Capture the cell that displays the provided text and extract its (X, Y) central coordinate. 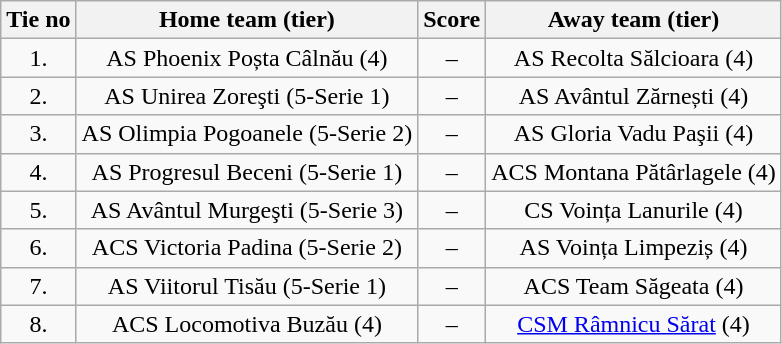
1. (38, 58)
Home team (tier) (247, 20)
AS Progresul Beceni (5-Serie 1) (247, 172)
ACS Locomotiva Buzău (4) (247, 324)
2. (38, 96)
AS Avântul Murgeşti (5-Serie 3) (247, 210)
AS Unirea Zoreşti (5-Serie 1) (247, 96)
6. (38, 248)
AS Gloria Vadu Paşii (4) (634, 134)
AS Viitorul Tisău (5-Serie 1) (247, 286)
AS Avântul Zărnești (4) (634, 96)
ACS Montana Pătârlagele (4) (634, 172)
ACS Victoria Padina (5-Serie 2) (247, 248)
AS Voința Limpeziș (4) (634, 248)
CS Voința Lanurile (4) (634, 210)
AS Olimpia Pogoanele (5-Serie 2) (247, 134)
5. (38, 210)
ACS Team Săgeata (4) (634, 286)
AS Phoenix Poșta Câlnău (4) (247, 58)
CSM Râmnicu Sărat (4) (634, 324)
8. (38, 324)
4. (38, 172)
Score (452, 20)
AS Recolta Sălcioara (4) (634, 58)
7. (38, 286)
Tie no (38, 20)
Away team (tier) (634, 20)
3. (38, 134)
